Return (x, y) of the center of cell containing provided text 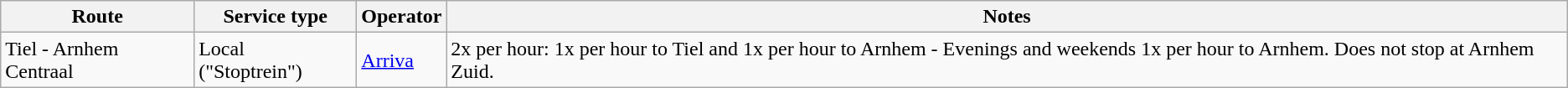
Tiel - Arnhem Centraal (97, 60)
2x per hour: 1x per hour to Tiel and 1x per hour to Arnhem - Evenings and weekends 1x per hour to Arnhem. Does not stop at Arnhem Zuid. (1007, 60)
Local ("Stoptrein") (276, 60)
Service type (276, 17)
Operator (402, 17)
Arriva (402, 60)
Notes (1007, 17)
Route (97, 17)
